For the text-containing cell, return its midpoint in (x, y) coordinate format. 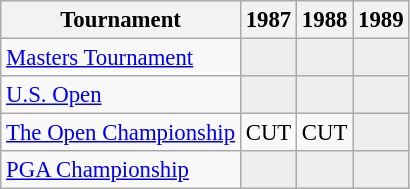
The Open Championship (121, 133)
1987 (268, 20)
Masters Tournament (121, 58)
U.S. Open (121, 95)
1989 (381, 20)
Tournament (121, 20)
1988 (325, 20)
PGA Championship (121, 170)
